Pinpoint the cell where the given text exists, returning its [X, Y] midpoint coordinate. 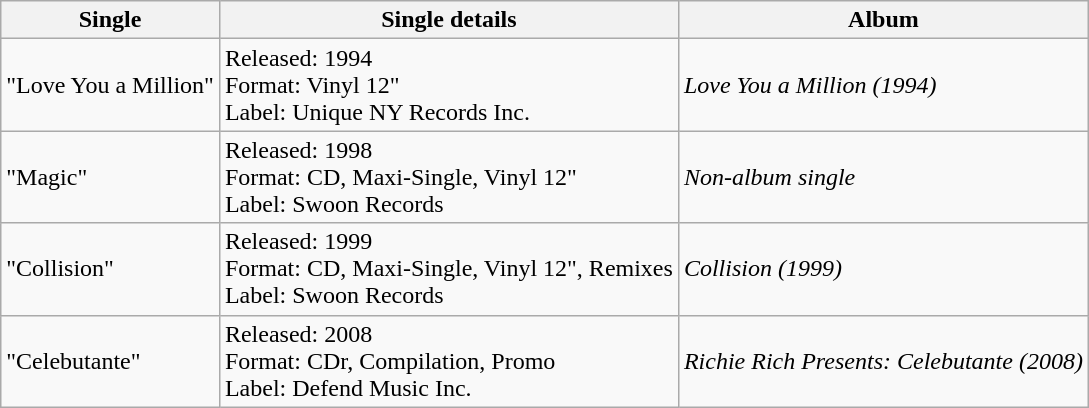
Released: 1998Format: CD, Maxi-Single, Vinyl 12"Label: Swoon Records [448, 177]
Collision (1999) [883, 269]
Single [110, 20]
Non-album single [883, 177]
Released: 1999Format: CD, Maxi-Single, Vinyl 12", RemixesLabel: Swoon Records [448, 269]
Single details [448, 20]
"Celebutante" [110, 361]
"Love You a Million" [110, 85]
"Collision" [110, 269]
"Magic" [110, 177]
Released: 1994Format: Vinyl 12"Label: Unique NY Records Inc. [448, 85]
Released: 2008Format: CDr, Compilation, PromoLabel: Defend Music Inc. [448, 361]
Album [883, 20]
Richie Rich Presents: Celebutante (2008) [883, 361]
Love You a Million (1994) [883, 85]
